Search for the cell housing the specified text and yield its (X, Y) center coordinate. 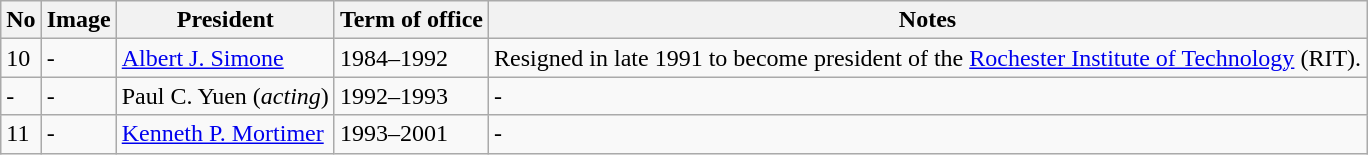
1984–1992 (411, 58)
1992–1993 (411, 96)
President (225, 20)
Kenneth P. Mortimer (225, 134)
Albert J. Simone (225, 58)
Notes (927, 20)
1993–2001 (411, 134)
No (21, 20)
Paul C. Yuen (acting) (225, 96)
11 (21, 134)
10 (21, 58)
Image (78, 20)
Term of office (411, 20)
Resigned in late 1991 to become president of the Rochester Institute of Technology (RIT). (927, 58)
